Pinpoint the cell where the given text exists, returning its (x, y) midpoint coordinate. 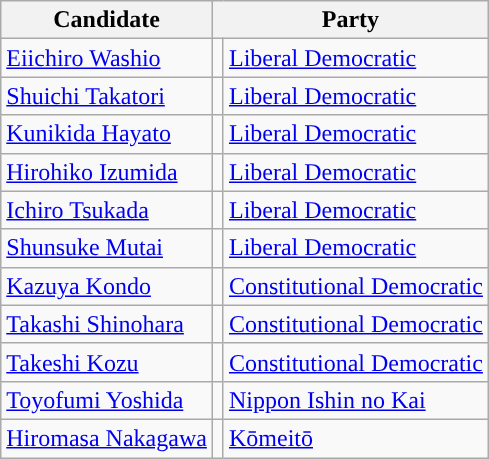
Kazuya Kondo (107, 286)
Hirohiko Izumida (107, 172)
Nippon Ishin no Kai (356, 400)
Shunsuke Mutai (107, 248)
Ichiro Tsukada (107, 210)
Candidate (107, 20)
Party (350, 20)
Kōmeitō (356, 438)
Kunikida Hayato (107, 134)
Takeshi Kozu (107, 362)
Toyofumi Yoshida (107, 400)
Shuichi Takatori (107, 96)
Hiromasa Nakagawa (107, 438)
Takashi Shinohara (107, 324)
Eiichiro Washio (107, 58)
